Output the (X, Y) coordinate of the center of the cell containing the given text.  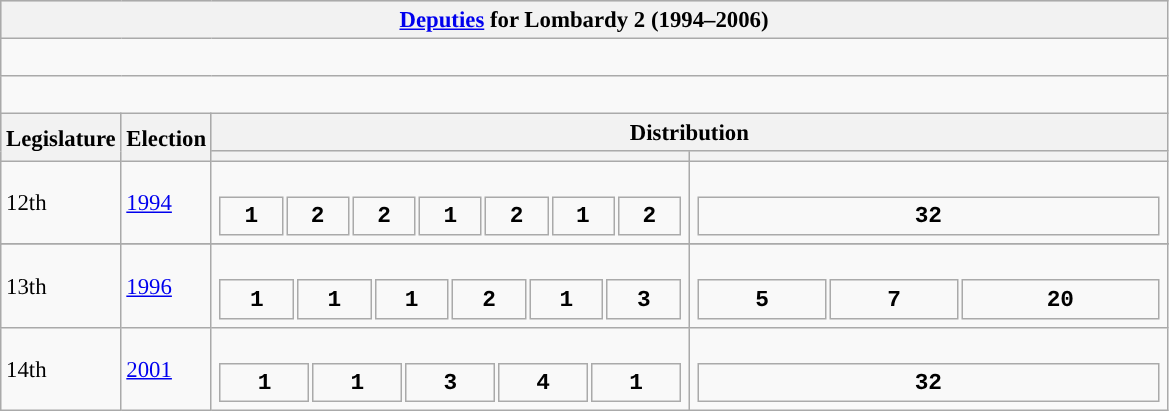
Distribution (689, 133)
13th (61, 286)
1 1 3 4 1 (450, 368)
1994 (166, 204)
14th (61, 368)
7 (894, 300)
1 1 1 2 1 3 (450, 286)
Election (166, 138)
2001 (166, 368)
Legislature (61, 138)
20 (1060, 300)
1 2 2 1 2 1 2 (450, 204)
5 7 20 (928, 286)
5 (762, 300)
4 (543, 382)
12th (61, 204)
1996 (166, 286)
Deputies for Lombardy 2 (1994–2006) (584, 20)
